Return the [x, y] coordinate for the center point of the cell that contains the specified text.  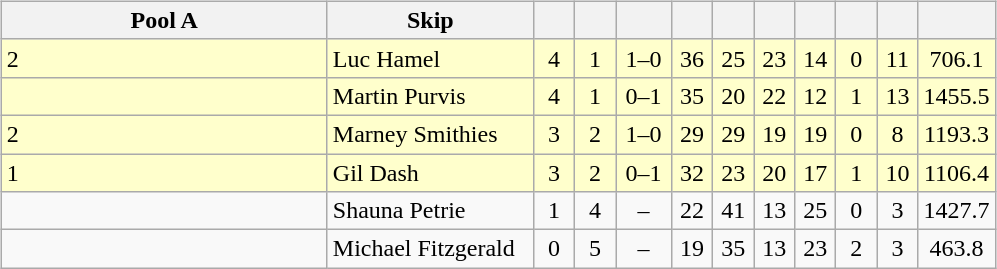
Martin Purvis [430, 96]
Pool A [164, 20]
8 [898, 134]
17 [816, 173]
41 [734, 211]
11 [898, 58]
1193.3 [956, 134]
463.8 [956, 249]
5 [594, 249]
12 [816, 96]
Gil Dash [430, 173]
Luc Hamel [430, 58]
10 [898, 173]
36 [692, 58]
1106.4 [956, 173]
1455.5 [956, 96]
Shauna Petrie [430, 211]
32 [692, 173]
14 [816, 58]
Skip [430, 20]
1427.7 [956, 211]
Michael Fitzgerald [430, 249]
Marney Smithies [430, 134]
706.1 [956, 58]
